Capture the cell that displays the provided text and extract its [x, y] central coordinate. 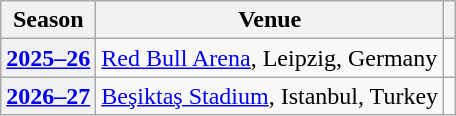
2025–26 [48, 58]
Season [48, 20]
2026–27 [48, 96]
Red Bull Arena, Leipzig, Germany [270, 58]
Venue [270, 20]
Beşiktaş Stadium, Istanbul, Turkey [270, 96]
